Pinpoint the cell where the given text exists, returning its [X, Y] midpoint coordinate. 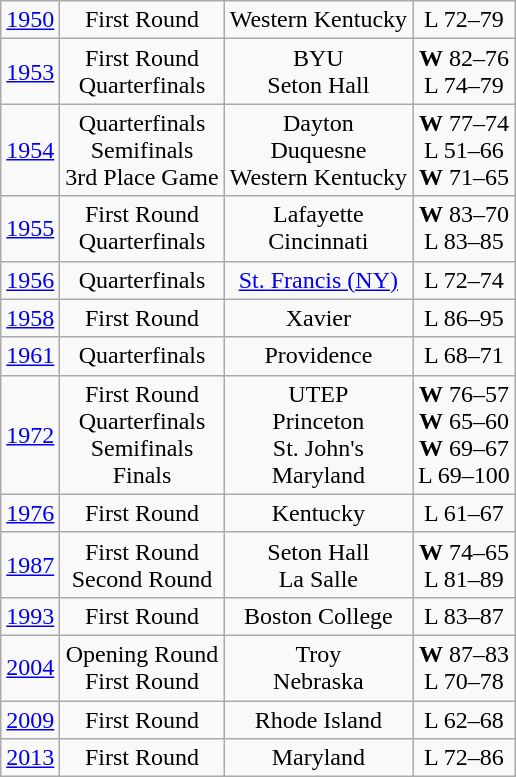
First RoundSecond Round [142, 564]
W 82–76L 74–79 [464, 72]
L 61–67 [464, 513]
L 72–74 [464, 280]
First RoundQuarterfinalsSemifinalsFinals [142, 434]
TroyNebraska [318, 668]
Western Kentucky [318, 20]
1953 [30, 72]
L 86–95 [464, 318]
W 83–70L 83–85 [464, 228]
Opening RoundFirst Round [142, 668]
Providence [318, 356]
W 74–65L 81–89 [464, 564]
W 76–57W 65–60W 69–67L 69–100 [464, 434]
Boston College [318, 616]
QuarterfinalsSemifinals3rd Place Game [142, 150]
LafayetteCincinnati [318, 228]
St. Francis (NY) [318, 280]
L 62–68 [464, 719]
BYUSeton Hall [318, 72]
W 87–83L 70–78 [464, 668]
1955 [30, 228]
L 68–71 [464, 356]
W 77–74L 51–66W 71–65 [464, 150]
1972 [30, 434]
UTEPPrincetonSt. John'sMaryland [318, 434]
2009 [30, 719]
1950 [30, 20]
L 72–86 [464, 758]
Maryland [318, 758]
L 83–87 [464, 616]
1954 [30, 150]
Xavier [318, 318]
1961 [30, 356]
Kentucky [318, 513]
1956 [30, 280]
1958 [30, 318]
2004 [30, 668]
1987 [30, 564]
Seton HallLa Salle [318, 564]
2013 [30, 758]
DaytonDuquesneWestern Kentucky [318, 150]
Rhode Island [318, 719]
1976 [30, 513]
1993 [30, 616]
L 72–79 [464, 20]
